Return [x, y] of the center of cell containing provided text 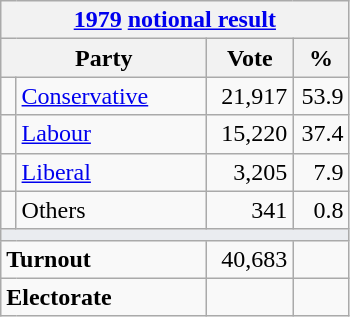
Liberal [112, 172]
341 [250, 210]
% [321, 58]
7.9 [321, 172]
Conservative [112, 96]
21,917 [250, 96]
15,220 [250, 134]
40,683 [250, 259]
37.4 [321, 134]
Vote [250, 58]
Electorate [104, 297]
3,205 [250, 172]
0.8 [321, 210]
Party [104, 58]
1979 notional result [175, 20]
Labour [112, 134]
53.9 [321, 96]
Others [112, 210]
Turnout [104, 259]
